Identify which cell holds the provided text, then report its [X, Y] central coordinate. 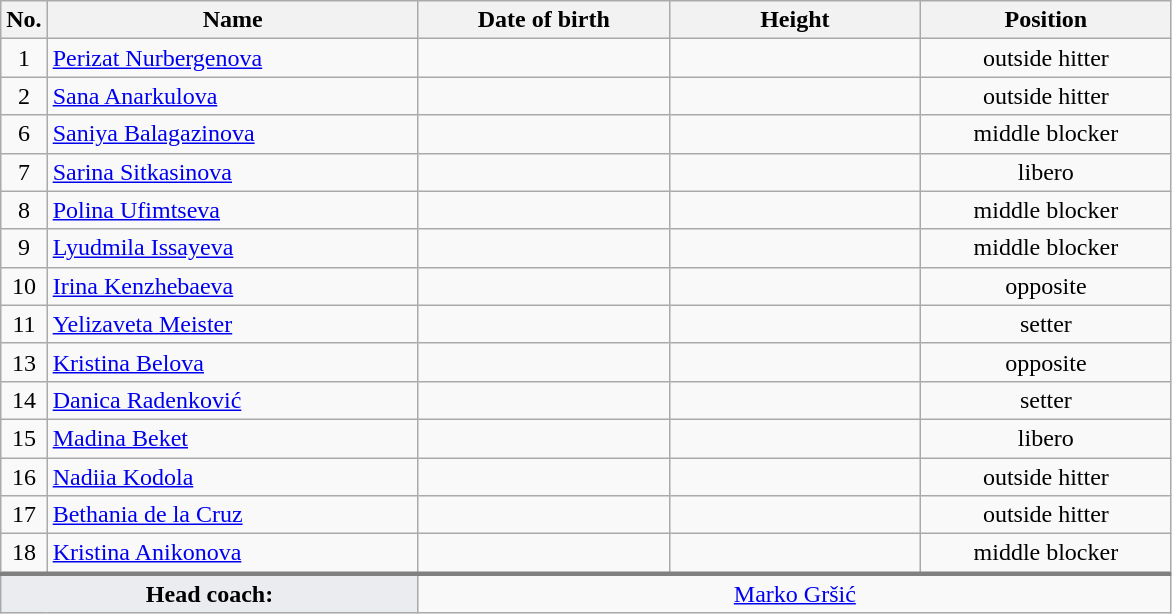
Position [1046, 20]
Madina Beket [232, 438]
Danica Radenković [232, 400]
Saniya Balagazinova [232, 134]
15 [24, 438]
Name [232, 20]
Polina Ufimtseva [232, 210]
Perizat Nurbergenova [232, 58]
7 [24, 172]
1 [24, 58]
Irina Kenzhebaeva [232, 286]
No. [24, 20]
Kristina Belova [232, 362]
18 [24, 554]
Yelizaveta Meister [232, 324]
9 [24, 248]
6 [24, 134]
Head coach: [210, 593]
Marko Gršić [794, 593]
2 [24, 96]
Date of birth [544, 20]
Lyudmila Issayeva [232, 248]
Height [794, 20]
Kristina Anikonova [232, 554]
8 [24, 210]
Sana Anarkulova [232, 96]
17 [24, 515]
10 [24, 286]
Nadiia Kodola [232, 477]
Sarina Sitkasinova [232, 172]
16 [24, 477]
11 [24, 324]
Bethania de la Cruz [232, 515]
14 [24, 400]
13 [24, 362]
